Identify which cell holds the provided text, then report its [x, y] central coordinate. 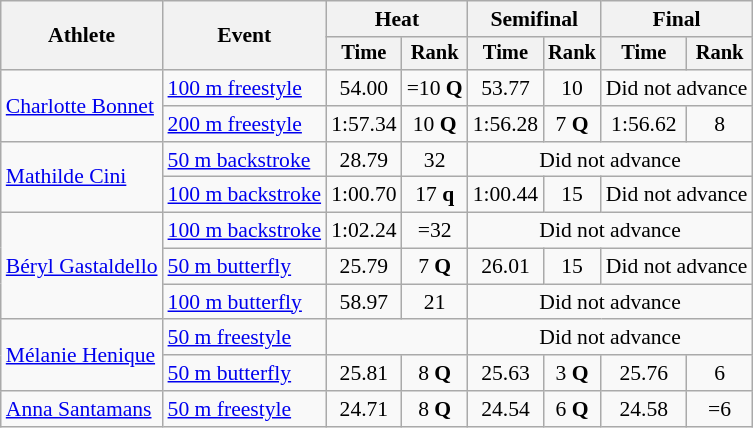
1:57.34 [364, 124]
Mélanie Henique [82, 356]
1:56.28 [506, 124]
Athlete [82, 36]
Béryl Gastaldello [82, 266]
25.76 [644, 373]
1:02.24 [364, 231]
6 Q [572, 409]
24.58 [644, 409]
=10 Q [435, 88]
50 m backstroke [245, 160]
25.81 [364, 373]
1:00.70 [364, 195]
100 m freestyle [245, 88]
26.01 [506, 267]
Anna Santamans [82, 409]
53.77 [506, 88]
Heat [397, 19]
Final [677, 19]
=6 [720, 409]
17 q [435, 195]
10 Q [435, 124]
Event [245, 36]
1:56.62 [644, 124]
25.79 [364, 267]
24.54 [506, 409]
54.00 [364, 88]
24.71 [364, 409]
10 [572, 88]
25.63 [506, 373]
200 m freestyle [245, 124]
58.97 [364, 302]
28.79 [364, 160]
Mathilde Cini [82, 178]
3 Q [572, 373]
21 [435, 302]
6 [720, 373]
Semifinal [534, 19]
Charlotte Bonnet [82, 106]
=32 [435, 231]
32 [435, 160]
100 m butterfly [245, 302]
8 [720, 124]
1:00.44 [506, 195]
